Return the [X, Y] coordinate for the center point of the cell that contains the specified text.  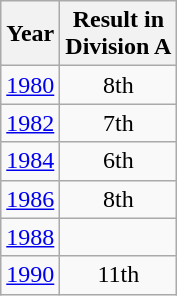
11th [118, 275]
1990 [30, 275]
1986 [30, 199]
7th [118, 123]
Result inDivision A [118, 34]
6th [118, 161]
1984 [30, 161]
1988 [30, 237]
1982 [30, 123]
1980 [30, 85]
Year [30, 34]
